Return the (x, y) coordinate for the center point of the cell that contains the specified text.  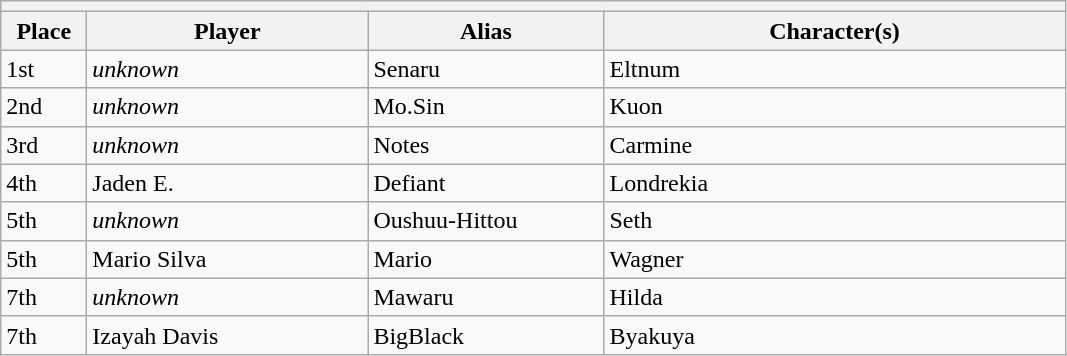
Londrekia (834, 183)
Mo.Sin (486, 107)
Character(s) (834, 31)
Place (44, 31)
Defiant (486, 183)
Eltnum (834, 69)
1st (44, 69)
Izayah Davis (228, 335)
Alias (486, 31)
Kuon (834, 107)
Seth (834, 221)
Byakuya (834, 335)
Mawaru (486, 297)
Hilda (834, 297)
Notes (486, 145)
BigBlack (486, 335)
4th (44, 183)
2nd (44, 107)
Carmine (834, 145)
Oushuu-Hittou (486, 221)
Wagner (834, 259)
Jaden E. (228, 183)
Senaru (486, 69)
3rd (44, 145)
Mario (486, 259)
Player (228, 31)
Mario Silva (228, 259)
